Pinpoint the cell where the given text exists, returning its [x, y] midpoint coordinate. 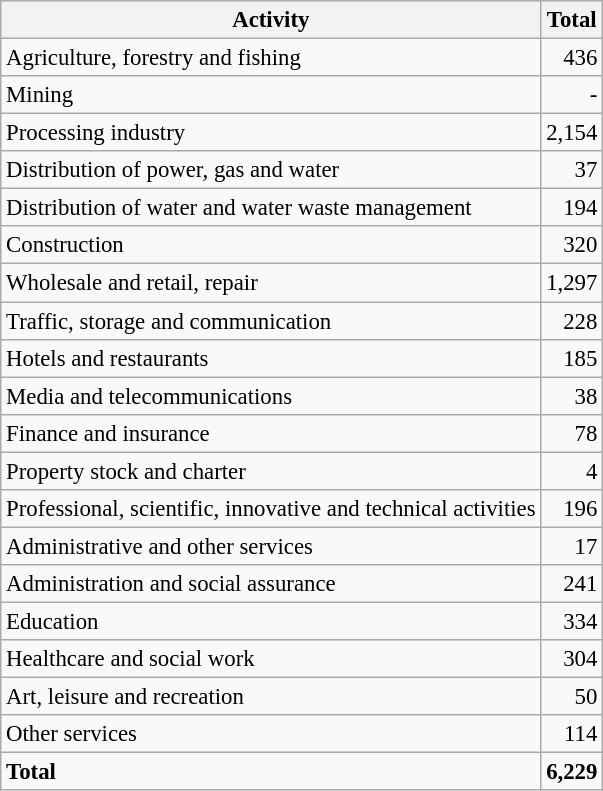
37 [572, 170]
4 [572, 471]
Mining [271, 95]
Construction [271, 245]
114 [572, 734]
Agriculture, forestry and fishing [271, 58]
436 [572, 58]
194 [572, 208]
2,154 [572, 133]
Distribution of water and water waste management [271, 208]
Traffic, storage and communication [271, 321]
185 [572, 358]
Processing industry [271, 133]
241 [572, 584]
Property stock and charter [271, 471]
1,297 [572, 283]
38 [572, 396]
Art, leisure and recreation [271, 697]
Other services [271, 734]
Education [271, 621]
50 [572, 697]
Media and telecommunications [271, 396]
Hotels and restaurants [271, 358]
228 [572, 321]
196 [572, 509]
320 [572, 245]
Distribution of power, gas and water [271, 170]
Finance and insurance [271, 433]
78 [572, 433]
Wholesale and retail, repair [271, 283]
Activity [271, 20]
Administrative and other services [271, 546]
Administration and social assurance [271, 584]
6,229 [572, 772]
334 [572, 621]
17 [572, 546]
- [572, 95]
Healthcare and social work [271, 659]
Professional, scientific, innovative and technical activities [271, 509]
304 [572, 659]
